Detect which cell encompasses the target text, then output its (x, y) center coordinate. 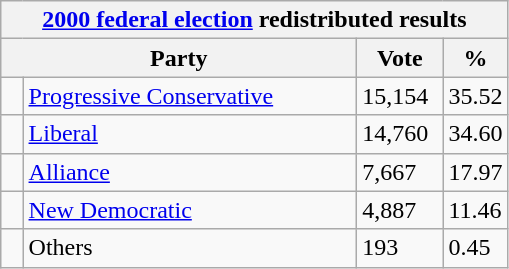
Vote (400, 58)
193 (400, 248)
15,154 (400, 96)
Others (190, 248)
Progressive Conservative (190, 96)
% (476, 58)
11.46 (476, 210)
2000 federal election redistributed results (254, 20)
35.52 (476, 96)
7,667 (400, 172)
4,887 (400, 210)
34.60 (476, 134)
14,760 (400, 134)
Alliance (190, 172)
New Democratic (190, 210)
17.97 (476, 172)
Liberal (190, 134)
Party (179, 58)
0.45 (476, 248)
